Search for the cell housing the specified text and yield its (X, Y) center coordinate. 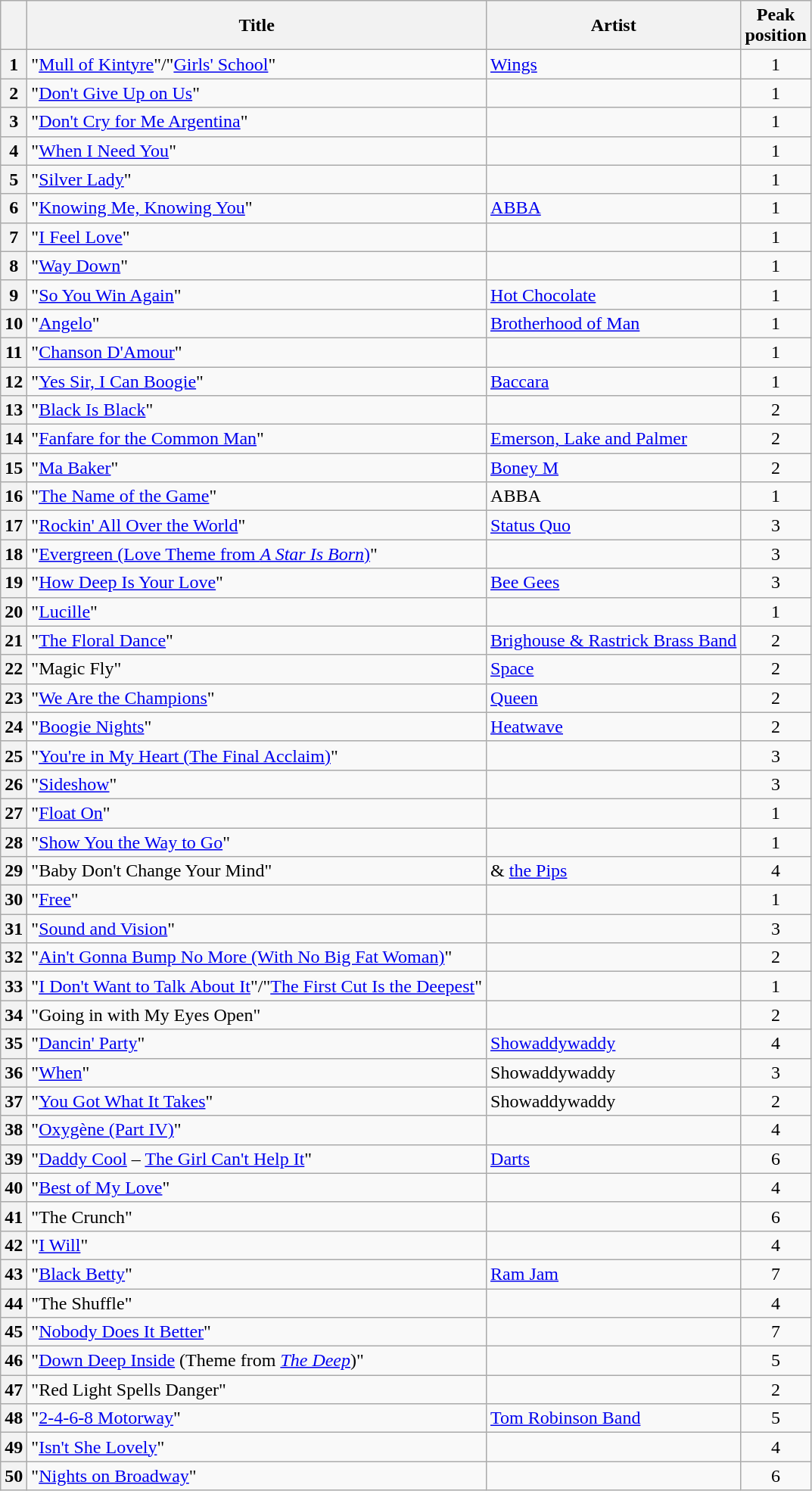
45 (14, 1332)
"I Will" (257, 1245)
"Knowing Me, Knowing You" (257, 208)
41 (14, 1216)
"The Shuffle" (257, 1303)
44 (14, 1303)
38 (14, 1130)
"2-4-6-8 Motorway" (257, 1418)
46 (14, 1361)
26 (14, 784)
Wings (614, 64)
13 (14, 410)
"Silver Lady" (257, 179)
"Rockin' All Over the World" (257, 525)
"Magic Fly" (257, 669)
10 (14, 323)
Brotherhood of Man (614, 323)
"We Are the Champions" (257, 698)
Hot Chocolate (614, 294)
"Mull of Kintyre"/"Girls' School" (257, 64)
29 (14, 871)
"So You Win Again" (257, 294)
23 (14, 698)
"Lucille" (257, 612)
48 (14, 1418)
15 (14, 468)
Heatwave (614, 727)
Peakposition (776, 26)
"How Deep Is Your Love" (257, 583)
"You're in My Heart (The Final Acclaim)" (257, 755)
"Sound and Vision" (257, 929)
20 (14, 612)
"Red Light Spells Danger" (257, 1390)
9 (14, 294)
50 (14, 1476)
"Baby Don't Change Your Mind" (257, 871)
17 (14, 525)
"Fanfare for the Common Man" (257, 439)
24 (14, 727)
Darts (614, 1159)
"Black Betty" (257, 1274)
"Nights on Broadway" (257, 1476)
8 (14, 266)
"Don't Cry for Me Argentina" (257, 122)
"Angelo" (257, 323)
12 (14, 381)
Brighouse & Rastrick Brass Band (614, 640)
49 (14, 1447)
"Evergreen (Love Theme from A Star Is Born)" (257, 554)
"Daddy Cool – The Girl Can't Help It" (257, 1159)
33 (14, 986)
28 (14, 842)
Baccara (614, 381)
"Float On" (257, 813)
35 (14, 1044)
22 (14, 669)
19 (14, 583)
Emerson, Lake and Palmer (614, 439)
25 (14, 755)
"The Crunch" (257, 1216)
42 (14, 1245)
27 (14, 813)
"Sideshow" (257, 784)
"The Name of the Game" (257, 496)
40 (14, 1188)
"Free" (257, 900)
14 (14, 439)
18 (14, 554)
"Way Down" (257, 266)
34 (14, 1015)
Ram Jam (614, 1274)
"I Feel Love" (257, 237)
"The Floral Dance" (257, 640)
"I Don't Want to Talk About It"/"The First Cut Is the Deepest" (257, 986)
Boney M (614, 468)
"Black Is Black" (257, 410)
"Chanson D'Amour" (257, 352)
36 (14, 1072)
"Ain't Gonna Bump No More (With No Big Fat Woman)" (257, 957)
32 (14, 957)
39 (14, 1159)
"Going in with My Eyes Open" (257, 1015)
"Dancin' Party" (257, 1044)
Status Quo (614, 525)
"Don't Give Up on Us" (257, 93)
"Oxygène (Part IV)" (257, 1130)
11 (14, 352)
& the Pips (614, 871)
"Best of My Love" (257, 1188)
37 (14, 1101)
47 (14, 1390)
Artist (614, 26)
"When" (257, 1072)
16 (14, 496)
"You Got What It Takes" (257, 1101)
"Isn't She Lovely" (257, 1447)
"Yes Sir, I Can Boogie" (257, 381)
"Show You the Way to Go" (257, 842)
"When I Need You" (257, 151)
Tom Robinson Band (614, 1418)
"Ma Baker" (257, 468)
Bee Gees (614, 583)
"Down Deep Inside (Theme from The Deep)" (257, 1361)
Space (614, 669)
43 (14, 1274)
30 (14, 900)
"Nobody Does It Better" (257, 1332)
31 (14, 929)
Title (257, 26)
Queen (614, 698)
21 (14, 640)
"Boogie Nights" (257, 727)
